Pinpoint the cell where the given text exists, returning its (x, y) midpoint coordinate. 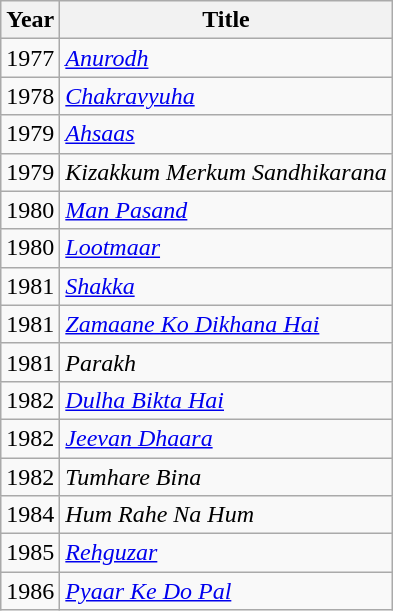
Tumhare Bina (226, 477)
1985 (30, 553)
Kizakkum Merkum Sandhikarana (226, 172)
Parakh (226, 362)
Dulha Bikta Hai (226, 400)
Jeevan Dhaara (226, 438)
Lootmaar (226, 248)
Title (226, 20)
Pyaar Ke Do Pal (226, 591)
Hum Rahe Na Hum (226, 515)
Rehguzar (226, 553)
Man Pasand (226, 210)
Year (30, 20)
1977 (30, 58)
Zamaane Ko Dikhana Hai (226, 324)
1978 (30, 96)
Shakka (226, 286)
1986 (30, 591)
Chakravyuha (226, 96)
Anurodh (226, 58)
Ahsaas (226, 134)
1984 (30, 515)
